Provide the (x, y) coordinate of the cell's center where the given text is located.  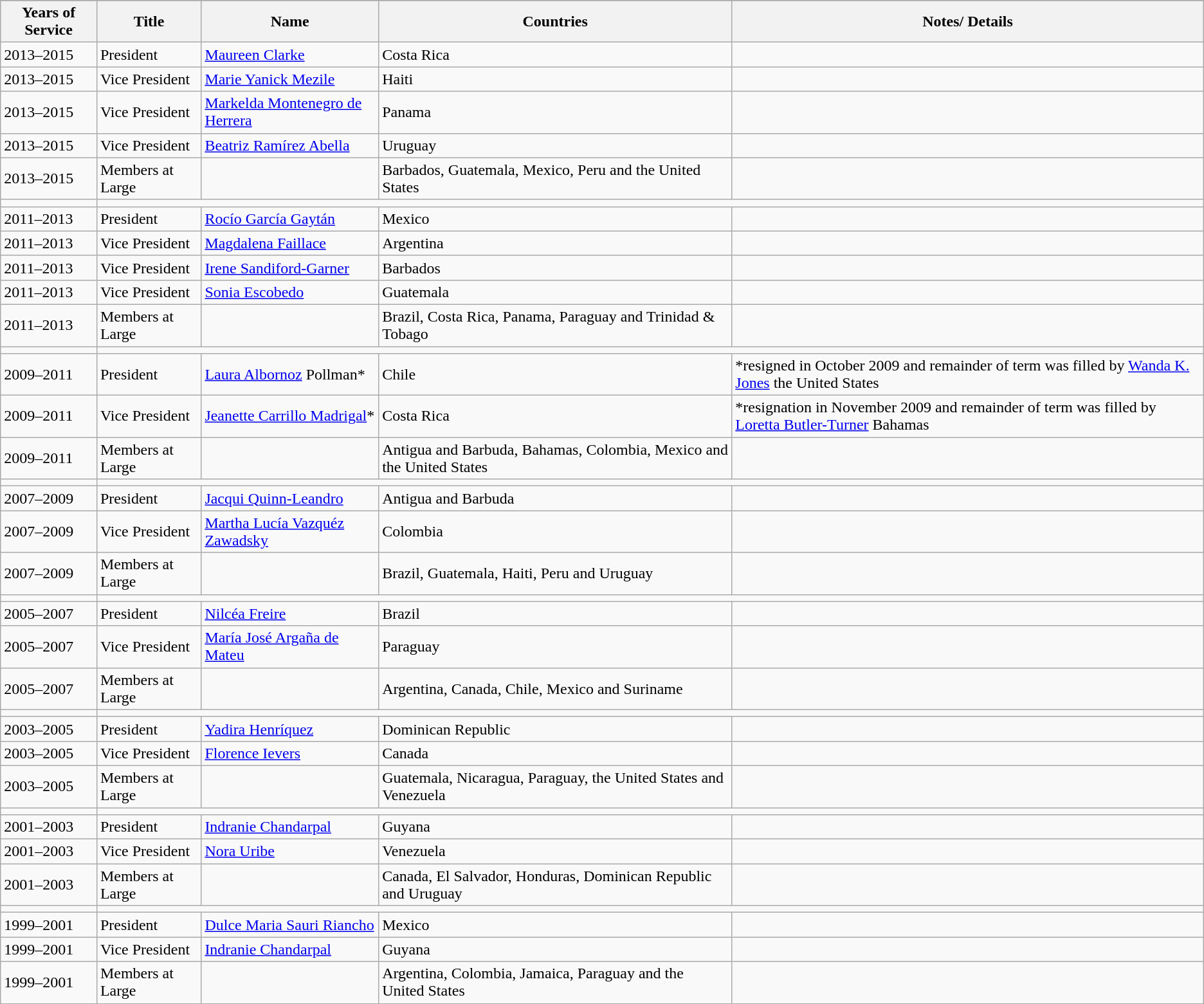
Chile (556, 374)
María José Argaña de Mateu (290, 647)
Barbados, Guatemala, Mexico, Peru and the United States (556, 179)
Yadira Henríquez (290, 729)
Uruguay (556, 145)
Brazil, Costa Rica, Panama, Paraguay and Trinidad & Tobago (556, 325)
Countries (556, 22)
Argentina (556, 243)
Paraguay (556, 647)
Jacqui Quinn-Leandro (290, 498)
Argentina, Canada, Chile, Mexico and Suriname (556, 688)
Nora Uribe (290, 852)
Canada, El Salvador, Honduras, Dominican Republic and Uruguay (556, 885)
Argentina, Colombia, Jamaica, Paraguay and the United States (556, 983)
Laura Albornoz Pollman* (290, 374)
Notes/ Details (967, 22)
Dulce Maria Sauri Riancho (290, 925)
Maureen Clarke (290, 55)
Florence Ievers (290, 753)
Markelda Montenegro de Herrera (290, 112)
*resigned in October 2009 and remainder of term was filled by Wanda K. Jones the United States (967, 374)
Colombia (556, 531)
Guatemala, Nicaragua, Paraguay, the United States and Venezuela (556, 786)
Brazil (556, 614)
Barbados (556, 268)
Rocío García Gaytán (290, 219)
Marie Yanick Mezile (290, 79)
Name (290, 22)
Guatemala (556, 292)
Panama (556, 112)
Haiti (556, 79)
Title (149, 22)
Magdalena Faillace (290, 243)
Brazil, Guatemala, Haiti, Peru and Uruguay (556, 574)
Jeanette Carrillo Madrigal* (290, 417)
Sonia Escobedo (290, 292)
Years of Service (49, 22)
Dominican Republic (556, 729)
Martha Lucía Vazquéz Zawadsky (290, 531)
Venezuela (556, 852)
Canada (556, 753)
Nilcéa Freire (290, 614)
Antigua and Barbuda (556, 498)
Irene Sandiford-Garner (290, 268)
Beatriz Ramírez Abella (290, 145)
*resignation in November 2009 and remainder of term was filled by Loretta Butler-Turner Bahamas (967, 417)
Antigua and Barbuda, Bahamas, Colombia, Mexico and the United States (556, 458)
